Scan for the cell matching the given text and deliver its [x, y] coordinate at center. 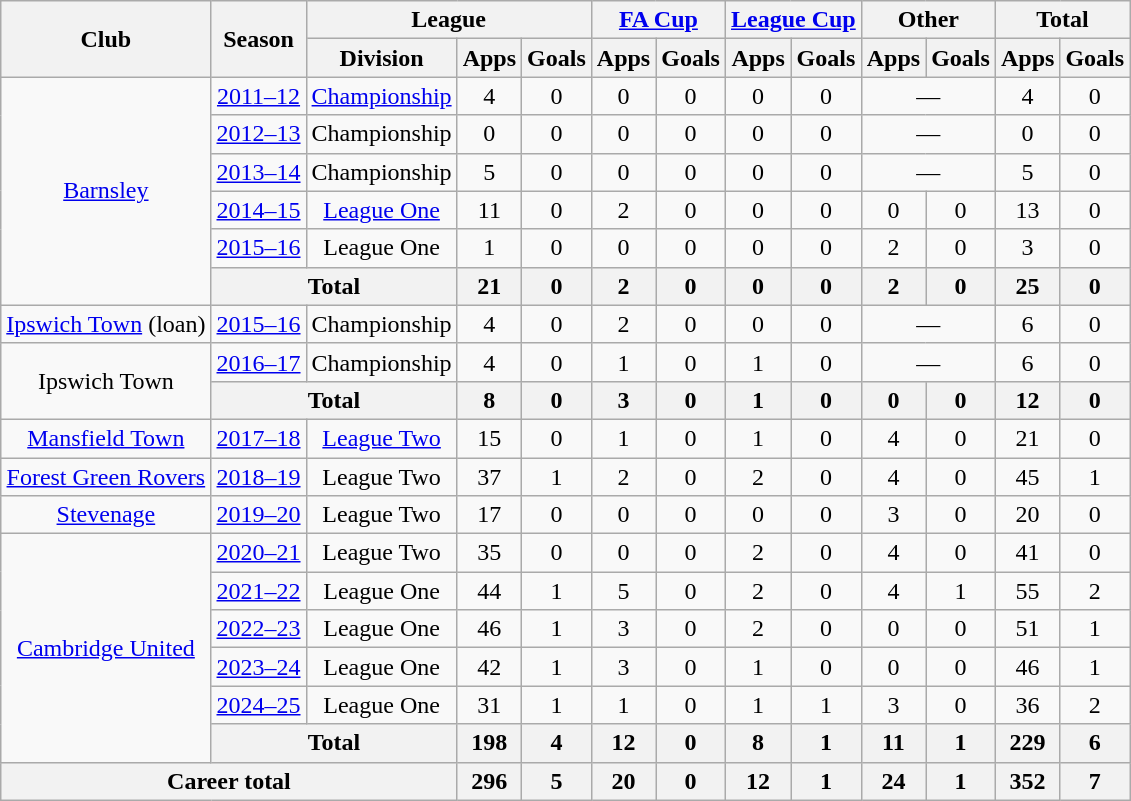
Ipswich Town [106, 381]
Stevenage [106, 515]
Career total [229, 781]
Season [258, 39]
Barnsley [106, 191]
Division [382, 58]
36 [1027, 705]
League Cup [793, 20]
31 [489, 705]
2011–12 [258, 96]
FA Cup [658, 20]
41 [1027, 553]
2018–19 [258, 477]
2016–17 [258, 362]
7 [1095, 781]
13 [1027, 210]
24 [893, 781]
198 [489, 743]
352 [1027, 781]
37 [489, 477]
Forest Green Rovers [106, 477]
Mansfield Town [106, 438]
15 [489, 438]
2013–14 [258, 172]
Club [106, 39]
51 [1027, 629]
Other [928, 20]
Ipswich Town (loan) [106, 324]
2024–25 [258, 705]
2014–15 [258, 210]
17 [489, 515]
2022–23 [258, 629]
296 [489, 781]
229 [1027, 743]
35 [489, 553]
45 [1027, 477]
25 [1027, 286]
2021–22 [258, 591]
Cambridge United [106, 648]
League [448, 20]
55 [1027, 591]
2019–20 [258, 515]
2012–13 [258, 134]
2023–24 [258, 667]
44 [489, 591]
2017–18 [258, 438]
42 [489, 667]
2020–21 [258, 553]
